Detect which cell encompasses the target text, then output its [X, Y] center coordinate. 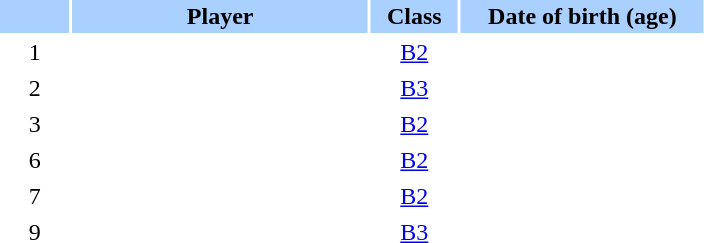
3 [34, 124]
1 [34, 52]
6 [34, 160]
Player [220, 16]
2 [34, 88]
B3 [414, 88]
Class [414, 16]
Date of birth (age) [582, 16]
7 [34, 196]
